Search for the cell housing the specified text and yield its (X, Y) center coordinate. 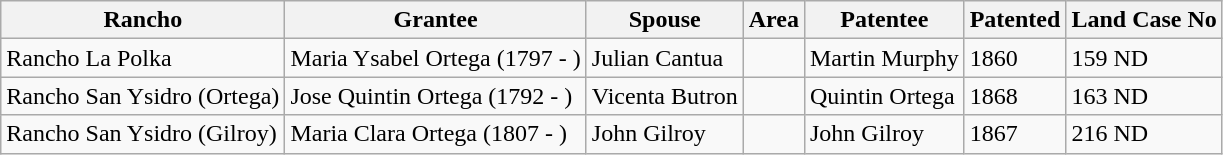
1868 (1015, 96)
Vicenta Butron (664, 96)
Patented (1015, 20)
Rancho San Ysidro (Gilroy) (143, 134)
216 ND (1144, 134)
Rancho La Polka (143, 58)
1860 (1015, 58)
163 ND (1144, 96)
159 ND (1144, 58)
Maria Ysabel Ortega (1797 - ) (436, 58)
Land Case No (1144, 20)
Rancho (143, 20)
Quintin Ortega (884, 96)
Maria Clara Ortega (1807 - ) (436, 134)
Spouse (664, 20)
Area (774, 20)
1867 (1015, 134)
Jose Quintin Ortega (1792 - ) (436, 96)
Patentee (884, 20)
Grantee (436, 20)
Rancho San Ysidro (Ortega) (143, 96)
Julian Cantua (664, 58)
Martin Murphy (884, 58)
